Search for the cell housing the specified text and yield its [X, Y] center coordinate. 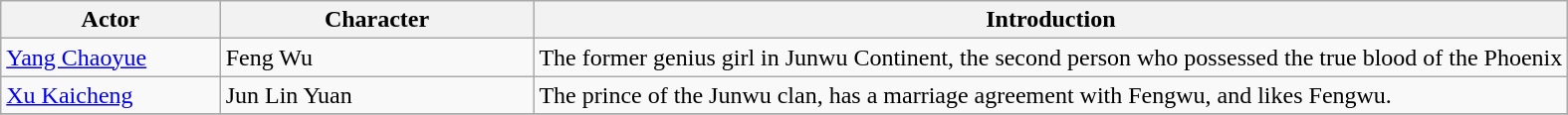
The former genius girl in Junwu Continent, the second person who possessed the true blood of the Phoenix [1051, 57]
Introduction [1051, 20]
Character [376, 20]
Xu Kaicheng [111, 95]
The prince of the Junwu clan, has a marriage agreement with Fengwu, and likes Fengwu. [1051, 95]
Yang Chaoyue [111, 57]
Feng Wu [376, 57]
Actor [111, 20]
Jun Lin Yuan [376, 95]
